Capture the cell that displays the provided text and extract its [x, y] central coordinate. 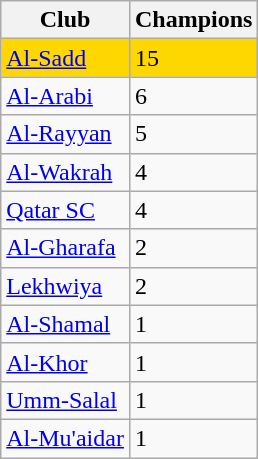
Umm-Salal [66, 400]
Al-Gharafa [66, 248]
Al-Arabi [66, 96]
Al-Khor [66, 362]
Al-Rayyan [66, 134]
Al-Mu'aidar [66, 438]
Qatar SC [66, 210]
Al-Shamal [66, 324]
Champions [193, 20]
Lekhwiya [66, 286]
Club [66, 20]
Al-Wakrah [66, 172]
5 [193, 134]
6 [193, 96]
Al-Sadd [66, 58]
15 [193, 58]
